Identify which cell holds the provided text, then report its (X, Y) central coordinate. 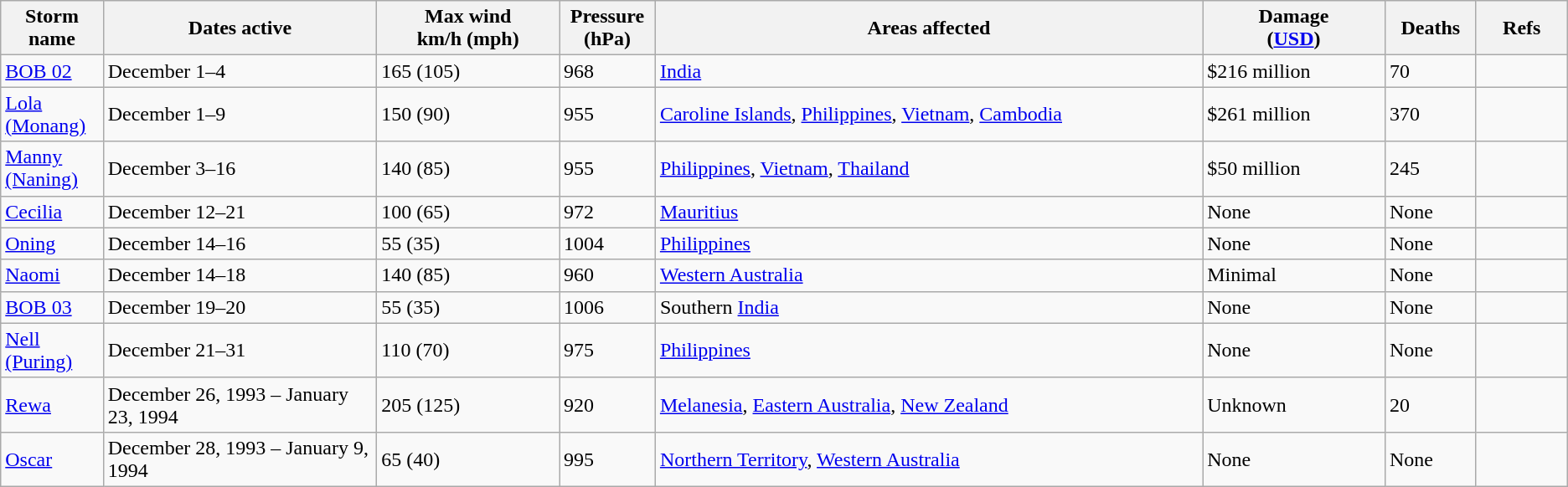
India (928, 71)
$261 million (1294, 114)
December 14–16 (240, 243)
Pressure(hPa) (608, 28)
Deaths (1431, 28)
Refs (1521, 28)
370 (1431, 114)
100 (65) (468, 212)
Storm name (52, 28)
Cecilia (52, 212)
Oning (52, 243)
December 1–9 (240, 114)
Manny (Naning) (52, 169)
Lola (Monang) (52, 114)
December 14–18 (240, 275)
Areas affected (928, 28)
972 (608, 212)
Caroline Islands, Philippines, Vietnam, Cambodia (928, 114)
Oscar (52, 459)
Philippines, Vietnam, Thailand (928, 169)
December 3–16 (240, 169)
975 (608, 350)
960 (608, 275)
165 (105) (468, 71)
December 1–4 (240, 71)
$216 million (1294, 71)
December 26, 1993 – January 23, 1994 (240, 405)
245 (1431, 169)
70 (1431, 71)
205 (125) (468, 405)
Rewa (52, 405)
20 (1431, 405)
Max windkm/h (mph) (468, 28)
Mauritius (928, 212)
December 12–21 (240, 212)
968 (608, 71)
December 21–31 (240, 350)
1004 (608, 243)
Southern India (928, 307)
995 (608, 459)
920 (608, 405)
Dates active (240, 28)
Naomi (52, 275)
Unknown (1294, 405)
December 19–20 (240, 307)
December 28, 1993 – January 9, 1994 (240, 459)
150 (90) (468, 114)
BOB 02 (52, 71)
$50 million (1294, 169)
1006 (608, 307)
Northern Territory, Western Australia (928, 459)
Damage(USD) (1294, 28)
Nell (Puring) (52, 350)
BOB 03 (52, 307)
Melanesia, Eastern Australia, New Zealand (928, 405)
65 (40) (468, 459)
Minimal (1294, 275)
110 (70) (468, 350)
Western Australia (928, 275)
